Search for the cell housing the specified text and yield its [x, y] center coordinate. 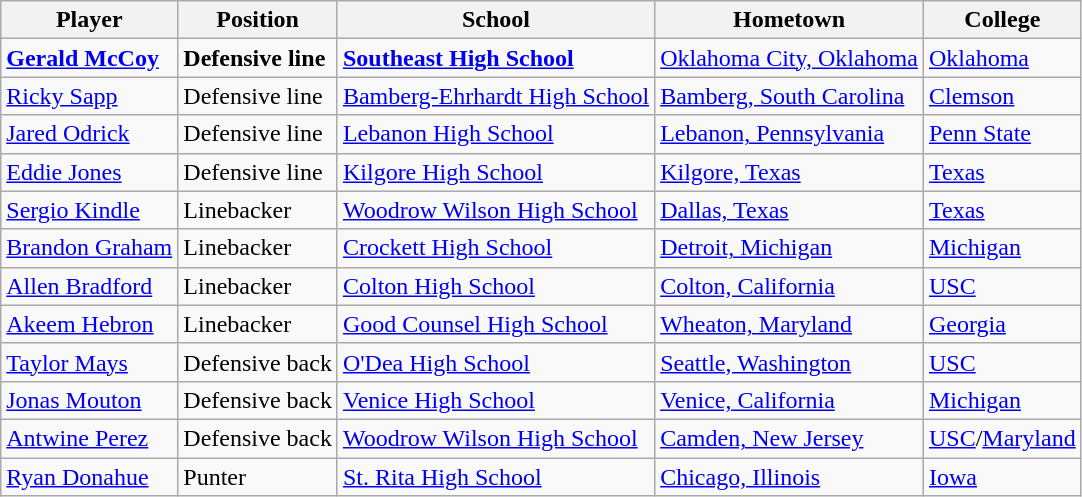
School [496, 20]
Brandon Graham [90, 248]
Hometown [790, 20]
Good Counsel High School [496, 324]
Sergio Kindle [90, 210]
Antwine Perez [90, 438]
Detroit, Michigan [790, 248]
Jonas Mouton [90, 400]
Oklahoma [1002, 58]
College [1002, 20]
Seattle, Washington [790, 362]
USC/Maryland [1002, 438]
Punter [258, 477]
Dallas, Texas [790, 210]
Camden, New Jersey [790, 438]
Gerald McCoy [90, 58]
Oklahoma City, Oklahoma [790, 58]
Ricky Sapp [90, 96]
Eddie Jones [90, 172]
Allen Bradford [90, 286]
O'Dea High School [496, 362]
Lebanon, Pennsylvania [790, 134]
Colton High School [496, 286]
Venice High School [496, 400]
Player [90, 20]
Position [258, 20]
Chicago, Illinois [790, 477]
Taylor Mays [90, 362]
Wheaton, Maryland [790, 324]
Crockett High School [496, 248]
Penn State [1002, 134]
Akeem Hebron [90, 324]
Clemson [1002, 96]
Lebanon High School [496, 134]
Ryan Donahue [90, 477]
Kilgore, Texas [790, 172]
Venice, California [790, 400]
Jared Odrick [90, 134]
Colton, California [790, 286]
Kilgore High School [496, 172]
Bamberg-Ehrhardt High School [496, 96]
Georgia [1002, 324]
Iowa [1002, 477]
St. Rita High School [496, 477]
Bamberg, South Carolina [790, 96]
Southeast High School [496, 58]
